For the text-containing cell, return its midpoint in (x, y) coordinate format. 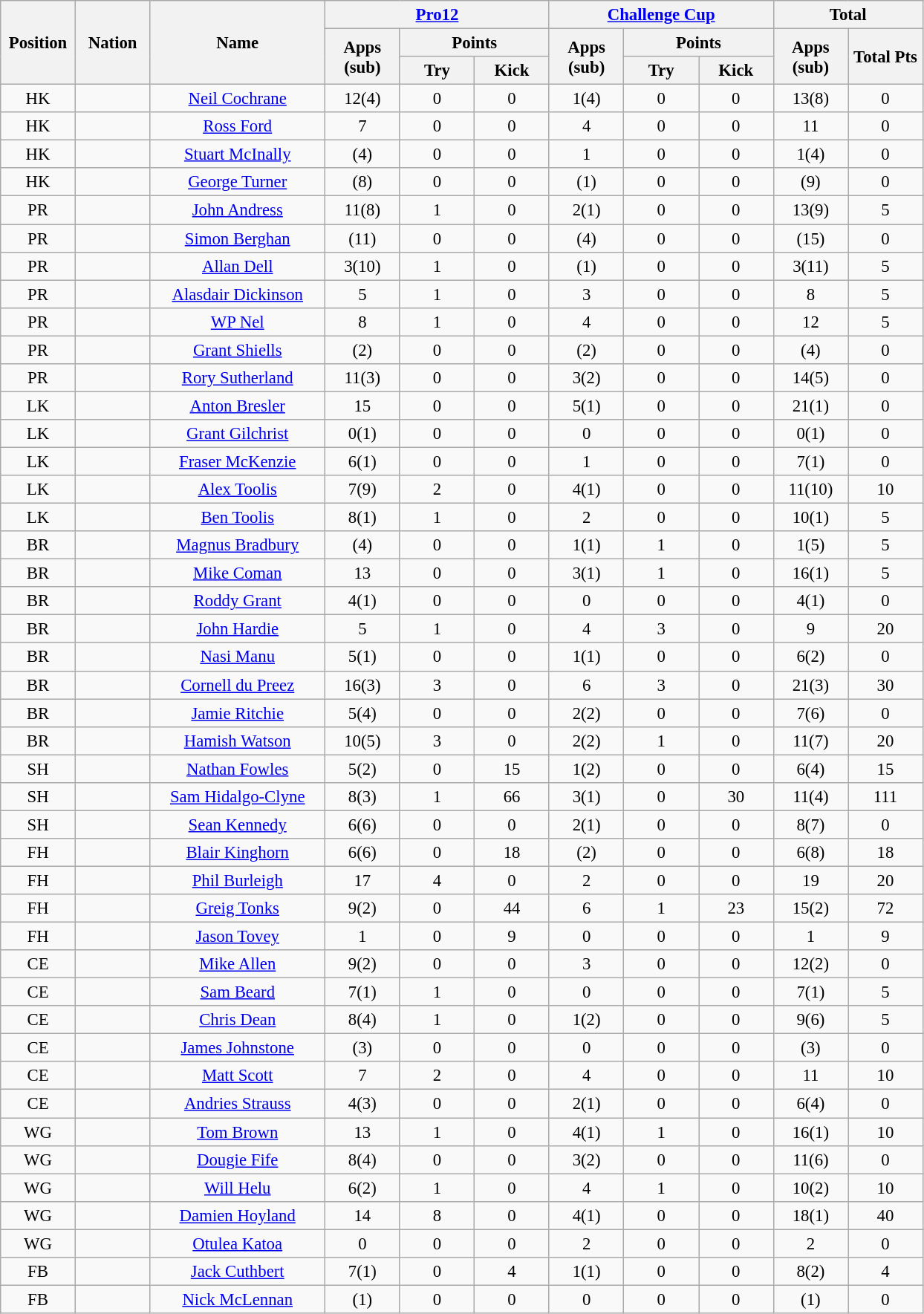
Ben Toolis (238, 518)
Rory Sutherland (238, 378)
George Turner (238, 182)
Mike Coman (238, 573)
Alasdair Dickinson (238, 294)
14(5) (811, 378)
Allan Dell (238, 266)
(8) (362, 182)
Nation (113, 43)
8(7) (811, 824)
6(1) (362, 461)
John Hardie (238, 629)
8(2) (811, 1272)
Nick McLennan (238, 1299)
9(6) (811, 1020)
Damien Hoyland (238, 1215)
Jack Cuthbert (238, 1272)
Magnus Bradbury (238, 545)
10(1) (811, 518)
12(2) (811, 964)
7(9) (362, 490)
Blair Kinghorn (238, 853)
15(2) (811, 908)
Phil Burleigh (238, 880)
Mike Allen (238, 964)
Matt Scott (238, 1076)
21(3) (811, 685)
Jason Tovey (238, 937)
(11) (362, 238)
10(2) (811, 1188)
Nasi Manu (238, 657)
Total Pts (885, 56)
72 (885, 908)
Total (848, 15)
17 (362, 880)
Stuart McInally (238, 155)
Cornell du Preez (238, 685)
Challenge Cup (661, 15)
Chris Dean (238, 1020)
3(10) (362, 266)
WP Nel (238, 322)
Hamish Watson (238, 741)
(15) (811, 238)
14 (362, 1215)
13(9) (811, 210)
11(8) (362, 210)
Jamie Ritchie (238, 713)
7(6) (811, 713)
11(7) (811, 741)
Grant Shiells (238, 350)
Fraser McKenzie (238, 461)
Greig Tonks (238, 908)
5(4) (362, 713)
Name (238, 43)
111 (885, 797)
Will Helu (238, 1188)
3(11) (811, 266)
Otulea Katoa (238, 1243)
11(6) (811, 1159)
James Johnstone (238, 1048)
19 (811, 880)
Sam Beard (238, 992)
23 (735, 908)
12(4) (362, 99)
10(5) (362, 741)
Grant Gilchrist (238, 434)
18(1) (811, 1215)
(9) (811, 182)
8(3) (362, 797)
Sean Kennedy (238, 824)
44 (513, 908)
11(10) (811, 490)
Tom Brown (238, 1132)
11(4) (811, 797)
16(3) (362, 685)
Alex Toolis (238, 490)
Nathan Fowles (238, 769)
4(3) (362, 1104)
5(2) (362, 769)
Simon Berghan (238, 238)
1(5) (811, 545)
Pro12 (437, 15)
Andries Strauss (238, 1104)
Roddy Grant (238, 601)
66 (513, 797)
Anton Bresler (238, 406)
Dougie Fife (238, 1159)
Neil Cochrane (238, 99)
6(8) (811, 853)
Sam Hidalgo-Clyne (238, 797)
40 (885, 1215)
12 (811, 322)
21(1) (811, 406)
Position (39, 43)
John Andress (238, 210)
13(8) (811, 99)
8(1) (362, 518)
Ross Ford (238, 126)
11(3) (362, 378)
